Scan for the cell matching the given text and deliver its [x, y] coordinate at center. 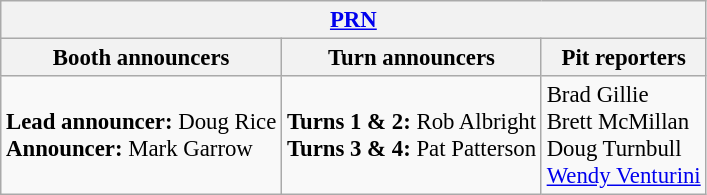
Turns 1 & 2: Rob Albright Turns 3 & 4: Pat Patterson [412, 136]
Brad GillieBrett McMillanDoug TurnbullWendy Venturini [624, 136]
PRN [354, 20]
Lead announcer: Doug RiceAnnouncer: Mark Garrow [142, 136]
Pit reporters [624, 58]
Turn announcers [412, 58]
Booth announcers [142, 58]
